Determine the [x, y] coordinate at the center of the cell enclosing the given text.  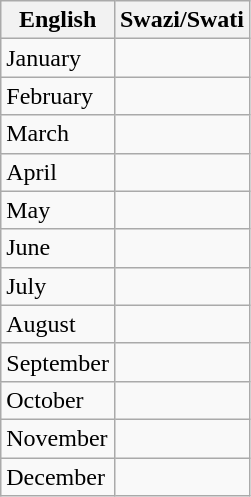
November [58, 438]
April [58, 172]
May [58, 210]
October [58, 400]
June [58, 248]
Swazi/Swati [182, 20]
English [58, 20]
July [58, 286]
December [58, 477]
March [58, 134]
January [58, 58]
September [58, 362]
February [58, 96]
August [58, 324]
